Provide the (X, Y) coordinate of the cell's center where the given text is located.  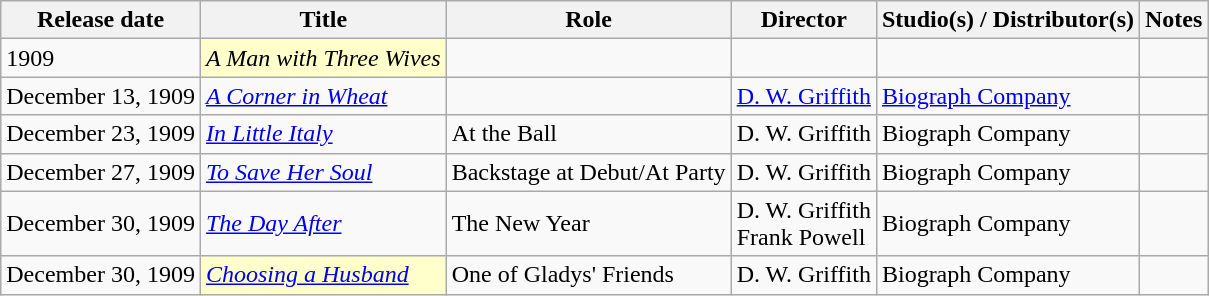
Role (588, 20)
1909 (101, 58)
Title (323, 20)
Release date (101, 20)
Choosing a Husband (323, 275)
Notes (1174, 20)
One of Gladys' Friends (588, 275)
The Day After (323, 224)
A Man with Three Wives (323, 58)
At the Ball (588, 134)
December 23, 1909 (101, 134)
In Little Italy (323, 134)
To Save Her Soul (323, 172)
Director (804, 20)
A Corner in Wheat (323, 96)
The New Year (588, 224)
Studio(s) / Distributor(s) (1008, 20)
Backstage at Debut/At Party (588, 172)
D. W. Griffith Frank Powell (804, 224)
December 27, 1909 (101, 172)
December 13, 1909 (101, 96)
